Output the (X, Y) coordinate of the center of the cell containing the given text.  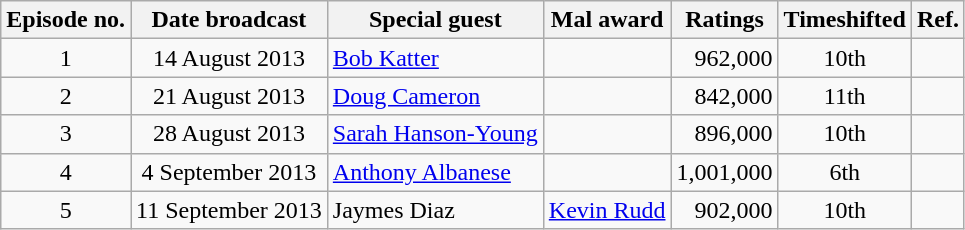
Mal award (607, 20)
842,000 (724, 96)
Bob Katter (435, 58)
Ref. (938, 20)
Timeshifted (844, 20)
6th (844, 172)
Date broadcast (230, 20)
11 September 2013 (230, 210)
Ratings (724, 20)
28 August 2013 (230, 134)
21 August 2013 (230, 96)
4 (66, 172)
2 (66, 96)
Episode no. (66, 20)
1,001,000 (724, 172)
Doug Cameron (435, 96)
Sarah Hanson-Young (435, 134)
902,000 (724, 210)
4 September 2013 (230, 172)
1 (66, 58)
Kevin Rudd (607, 210)
Special guest (435, 20)
962,000 (724, 58)
14 August 2013 (230, 58)
896,000 (724, 134)
3 (66, 134)
5 (66, 210)
11th (844, 96)
Jaymes Diaz (435, 210)
Anthony Albanese (435, 172)
